Identify which cell holds the provided text, then report its (X, Y) central coordinate. 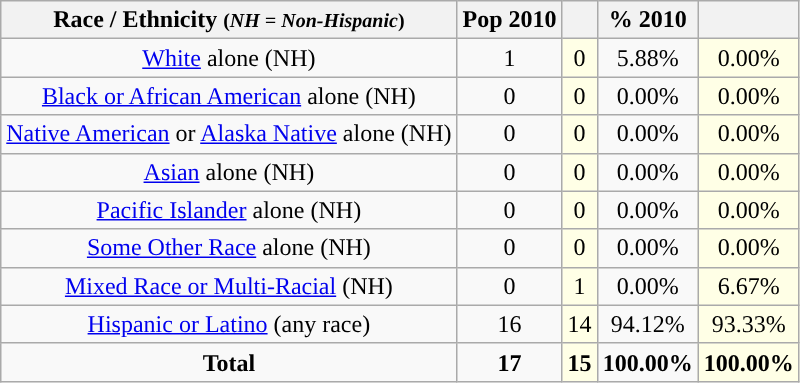
Total (229, 362)
White alone (NH) (229, 58)
Some Other Race alone (NH) (229, 248)
17 (510, 362)
5.88% (648, 58)
Hispanic or Latino (any race) (229, 324)
Black or African American alone (NH) (229, 96)
Mixed Race or Multi-Racial (NH) (229, 286)
Asian alone (NH) (229, 172)
15 (580, 362)
% 2010 (648, 20)
16 (510, 324)
Race / Ethnicity (NH = Non-Hispanic) (229, 20)
14 (580, 324)
Pop 2010 (510, 20)
94.12% (648, 324)
93.33% (748, 324)
Native American or Alaska Native alone (NH) (229, 134)
6.67% (748, 286)
Pacific Islander alone (NH) (229, 210)
